Find where the given text appears and provide that cell's center as (x, y) coordinate. 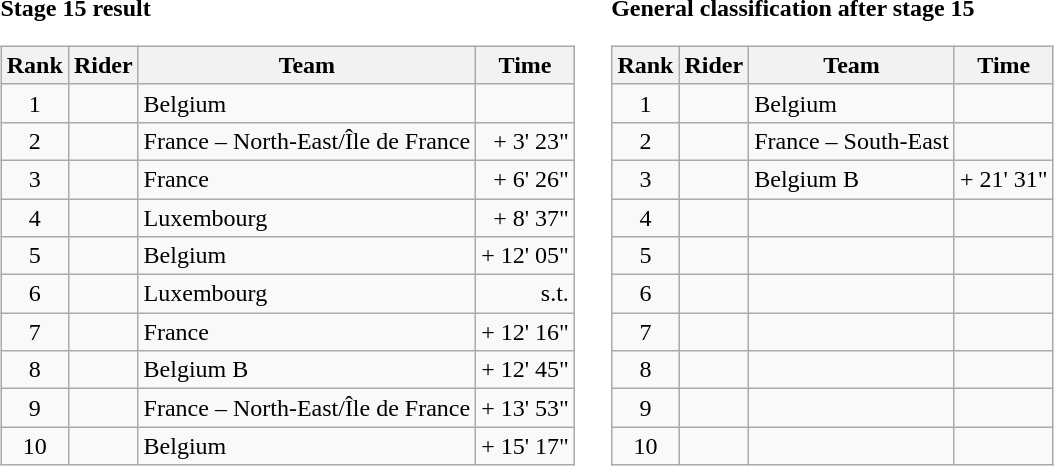
+ 8' 37" (526, 217)
France – South-East (852, 141)
+ 21' 31" (1004, 179)
s.t. (526, 294)
+ 12' 16" (526, 332)
+ 15' 17" (526, 446)
+ 12' 05" (526, 256)
+ 3' 23" (526, 141)
+ 12' 45" (526, 370)
+ 6' 26" (526, 179)
+ 13' 53" (526, 408)
